For the text-containing cell, return its midpoint in (X, Y) coordinate format. 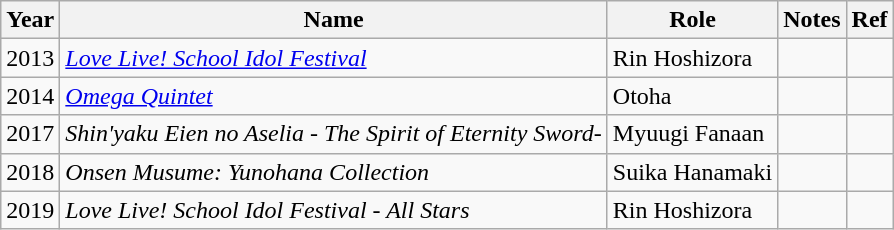
Role (692, 20)
Year (30, 20)
2017 (30, 134)
2014 (30, 96)
Name (334, 20)
Otoha (692, 96)
Suika Hanamaki (692, 172)
2018 (30, 172)
Ref (870, 20)
Onsen Musume: Yunohana Collection (334, 172)
Myuugi Fanaan (692, 134)
Notes (812, 20)
Love Live! School Idol Festival - All Stars (334, 210)
Love Live! School Idol Festival (334, 58)
2013 (30, 58)
2019 (30, 210)
Shin'yaku Eien no Aselia - The Spirit of Eternity Sword- (334, 134)
Omega Quintet (334, 96)
